Extract the (X, Y) coordinate from the center of the cell holding the provided text.  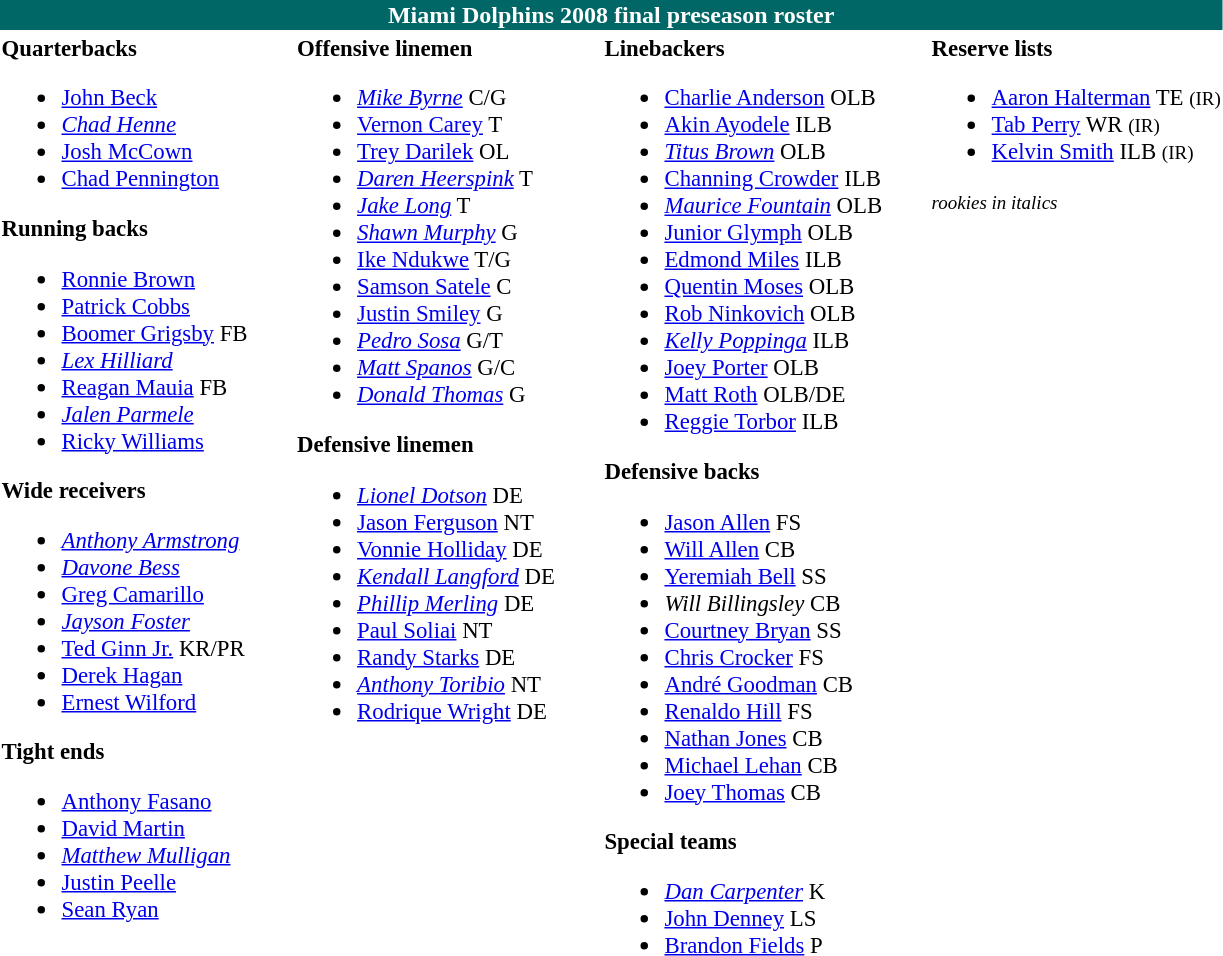
Miami Dolphins 2008 final preseason roster (611, 15)
